Output the [x, y] coordinate of the center of the cell containing the given text.  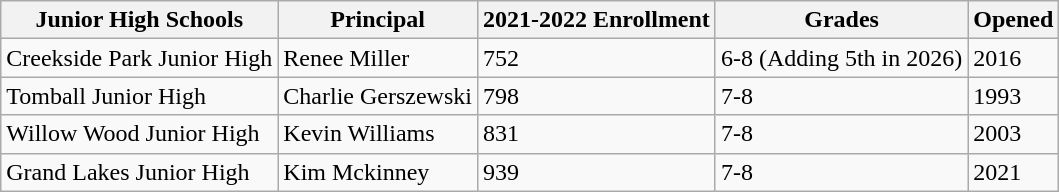
Kim Mckinney [378, 172]
Principal [378, 20]
831 [596, 134]
939 [596, 172]
Junior High Schools [140, 20]
798 [596, 96]
Tomball Junior High [140, 96]
Renee Miller [378, 58]
2021-2022 Enrollment [596, 20]
Charlie Gerszewski [378, 96]
6-8 (Adding 5th in 2026) [841, 58]
752 [596, 58]
2016 [1014, 58]
Opened [1014, 20]
Willow Wood Junior High [140, 134]
1993 [1014, 96]
2021 [1014, 172]
2003 [1014, 134]
Grand Lakes Junior High [140, 172]
Creekside Park Junior High [140, 58]
Kevin Williams [378, 134]
Grades [841, 20]
